Pinpoint the cell where the given text exists, returning its (x, y) midpoint coordinate. 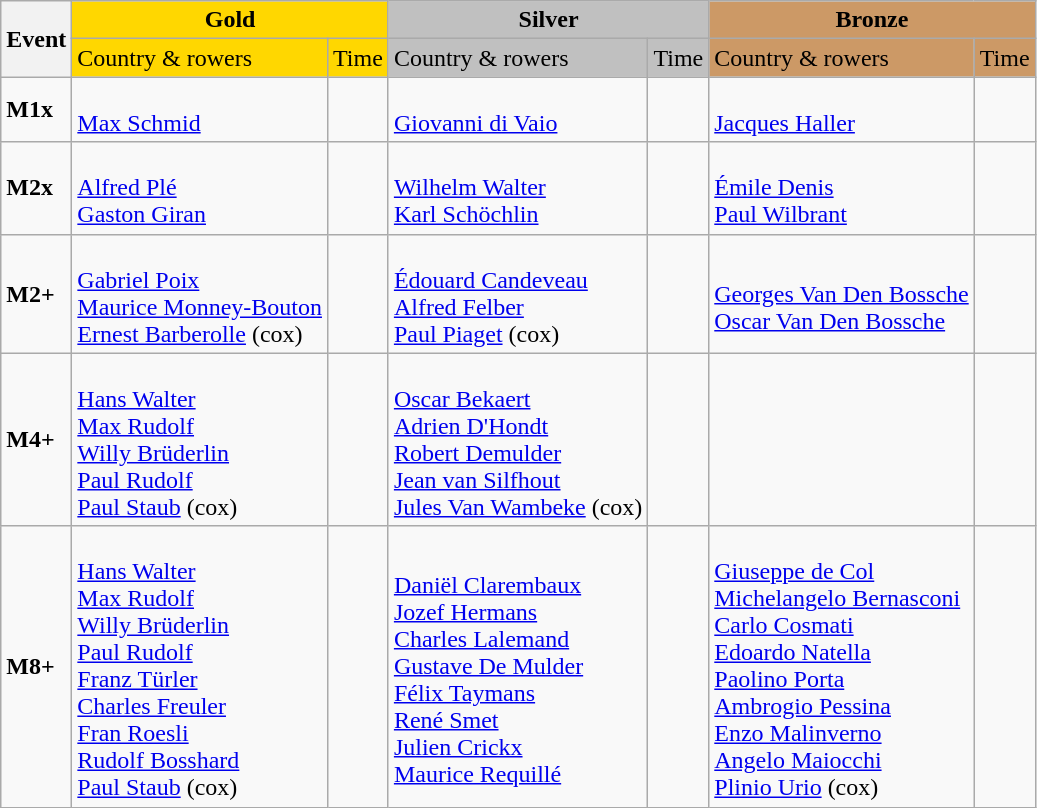
Georges Van Den Bossche Oscar Van Den Bossche (842, 294)
Hans Walter Max Rudolf Willy Brüderlin Paul Rudolf Paul Staub (cox) (200, 440)
Wilhelm Walter Karl Schöchlin (518, 188)
Giovanni di Vaio (518, 110)
Jacques Haller (842, 110)
Hans Walter Max Rudolf Willy Brüderlin Paul Rudolf Franz Türler Charles Freuler Fran Roesli Rudolf Bosshard Paul Staub (cox) (200, 666)
Émile Denis Paul Wilbrant (842, 188)
Daniël Clarembaux Jozef Hermans Charles Lalemand Gustave De Mulder Félix Taymans René Smet Julien Crickx Maurice Requillé (518, 666)
M1x (36, 110)
Bronze (872, 20)
M2x (36, 188)
Max Schmid (200, 110)
Oscar Bekaert Adrien D'Hondt Robert Demulder Jean van Silfhout Jules Van Wambeke (cox) (518, 440)
Alfred Plé Gaston Giran (200, 188)
Gold (230, 20)
M8+ (36, 666)
Event (36, 39)
M2+ (36, 294)
Gabriel Poix Maurice Monney-Bouton Ernest Barberolle (cox) (200, 294)
Édouard Candeveau Alfred Felber Paul Piaget (cox) (518, 294)
M4+ (36, 440)
Silver (548, 20)
